Pinpoint the cell where the given text exists, returning its [X, Y] midpoint coordinate. 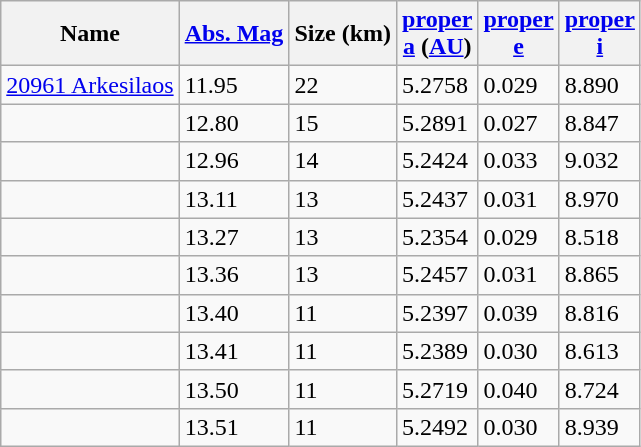
0.033 [518, 161]
13.36 [234, 275]
0.040 [518, 389]
15 [343, 123]
0.039 [518, 313]
12.80 [234, 123]
0.027 [518, 123]
5.2389 [438, 351]
8.847 [600, 123]
5.2758 [438, 85]
13.50 [234, 389]
Abs. Mag [234, 34]
8.865 [600, 275]
5.2424 [438, 161]
8.970 [600, 199]
13.40 [234, 313]
9.032 [600, 161]
5.2492 [438, 427]
8.613 [600, 351]
5.2354 [438, 237]
propere [518, 34]
5.2891 [438, 123]
22 [343, 85]
propera (AU) [438, 34]
8.518 [600, 237]
8.816 [600, 313]
properi [600, 34]
12.96 [234, 161]
11.95 [234, 85]
5.2719 [438, 389]
8.724 [600, 389]
13.41 [234, 351]
13.51 [234, 427]
5.2437 [438, 199]
8.939 [600, 427]
Name [90, 34]
5.2397 [438, 313]
Size (km) [343, 34]
20961 Arkesilaos [90, 85]
5.2457 [438, 275]
8.890 [600, 85]
14 [343, 161]
13.27 [234, 237]
13.11 [234, 199]
